Return [X, Y] of the center of cell containing provided text 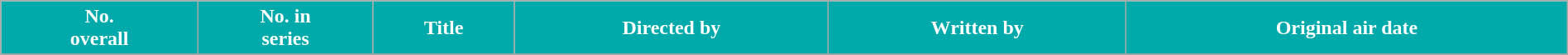
Original air date [1347, 28]
Directed by [672, 28]
No. overall [99, 28]
No. inseries [285, 28]
Title [443, 28]
Written by [978, 28]
